Output the (X, Y) coordinate of the center of the cell containing the given text.  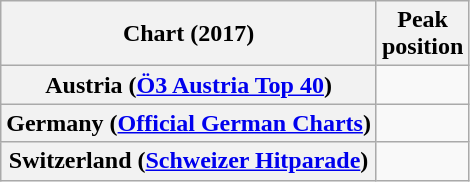
Austria (Ö3 Austria Top 40) (189, 85)
Chart (2017) (189, 34)
Germany (Official German Charts) (189, 123)
Peakposition (422, 34)
Switzerland (Schweizer Hitparade) (189, 161)
